Return the [x, y] coordinate for the center point of the cell that contains the specified text.  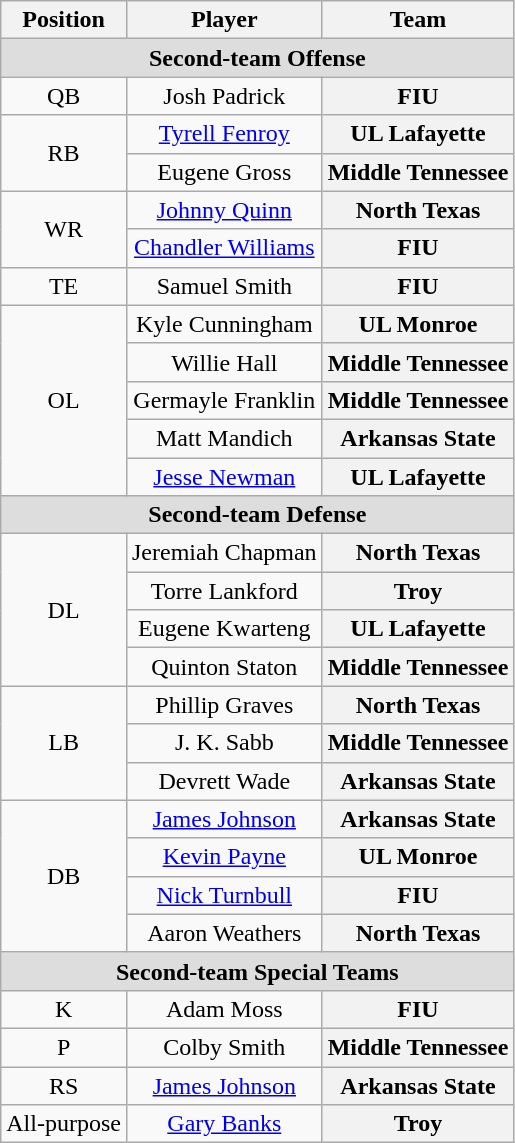
Eugene Gross [224, 172]
All-purpose [64, 1124]
Second-team Special Teams [258, 971]
Adam Moss [224, 1009]
Gary Banks [224, 1124]
QB [64, 96]
Devrett Wade [224, 781]
Nick Turnbull [224, 895]
Torre Lankford [224, 591]
WR [64, 229]
Position [64, 20]
Chandler Williams [224, 248]
RS [64, 1085]
Willie Hall [224, 362]
Phillip Graves [224, 705]
Johnny Quinn [224, 210]
TE [64, 286]
Jesse Newman [224, 477]
Germayle Franklin [224, 400]
Aaron Weathers [224, 933]
Second-team Offense [258, 58]
Second-team Defense [258, 515]
Josh Padrick [224, 96]
Kevin Payne [224, 857]
DL [64, 610]
Matt Mandich [224, 438]
Kyle Cunningham [224, 324]
Tyrell Fenroy [224, 134]
LB [64, 743]
Team [418, 20]
Quinton Staton [224, 667]
RB [64, 153]
Eugene Kwarteng [224, 629]
DB [64, 876]
Samuel Smith [224, 286]
K [64, 1009]
J. K. Sabb [224, 743]
P [64, 1047]
Jeremiah Chapman [224, 553]
OL [64, 400]
Player [224, 20]
Colby Smith [224, 1047]
